Find where the given text appears and provide that cell's center as (X, Y) coordinate. 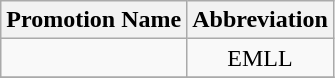
Abbreviation (260, 20)
Promotion Name (94, 20)
EMLL (260, 58)
